Pinpoint the cell where the given text exists, returning its [x, y] midpoint coordinate. 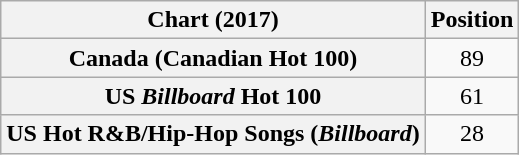
US Billboard Hot 100 [213, 96]
Chart (2017) [213, 20]
US Hot R&B/Hip-Hop Songs (Billboard) [213, 134]
Position [472, 20]
61 [472, 96]
Canada (Canadian Hot 100) [213, 58]
28 [472, 134]
89 [472, 58]
